Determine the (x, y) coordinate at the center of the cell enclosing the given text.  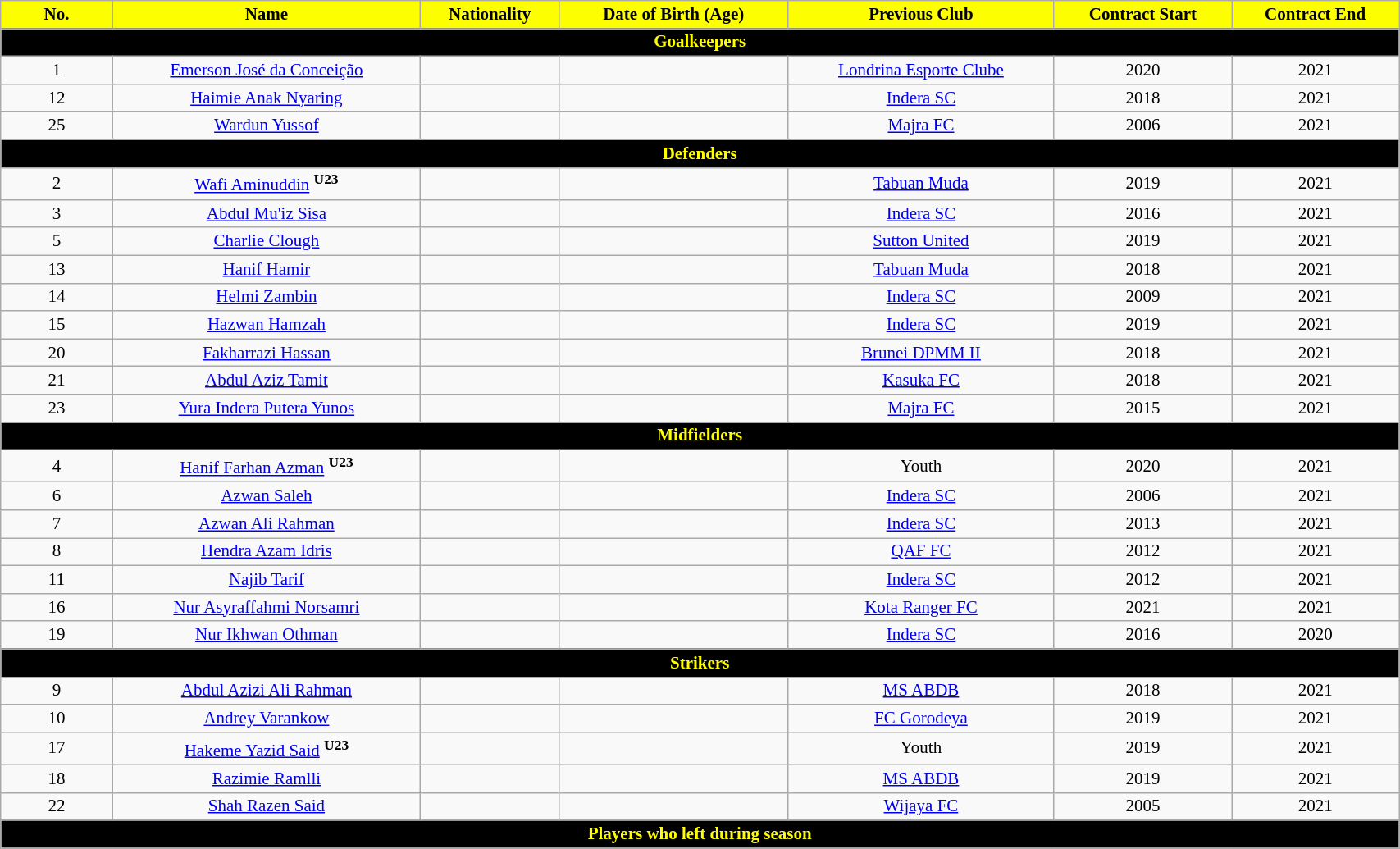
13 (57, 269)
Yura Indera Putera Yunos (267, 409)
Previous Club (922, 15)
Fakharrazi Hassan (267, 353)
Andrey Varankow (267, 719)
FC Gorodeya (922, 719)
Abdul Azizi Ali Rahman (267, 691)
Defenders (700, 153)
Players who left during season (700, 834)
No. (57, 15)
Strikers (700, 663)
Kasuka FC (922, 381)
Emerson José da Conceição (267, 71)
18 (57, 778)
23 (57, 409)
Sutton United (922, 241)
Name (267, 15)
Kota Ranger FC (922, 607)
8 (57, 552)
Najib Tarif (267, 580)
Date of Birth (Age) (674, 15)
Azwan Ali Rahman (267, 524)
15 (57, 325)
Shah Razen Said (267, 806)
Londrina Esporte Clube (922, 71)
Abdul Mu'iz Sisa (267, 213)
21 (57, 381)
Azwan Saleh (267, 496)
Haimie Anak Nyaring (267, 98)
Contract Start (1142, 15)
Brunei DPMM II (922, 353)
Nur Ikhwan Othman (267, 635)
7 (57, 524)
19 (57, 635)
17 (57, 748)
Hendra Azam Idris (267, 552)
Helmi Zambin (267, 297)
Hazwan Hamzah (267, 325)
Wafi Aminuddin U23 (267, 184)
Contract End (1316, 15)
3 (57, 213)
2005 (1142, 806)
9 (57, 691)
16 (57, 607)
10 (57, 719)
4 (57, 466)
25 (57, 126)
Midfielders (700, 436)
11 (57, 580)
2013 (1142, 524)
Hanif Hamir (267, 269)
2015 (1142, 409)
Hanif Farhan Azman U23 (267, 466)
Nur Asyraffahmi Norsamri (267, 607)
Charlie Clough (267, 241)
5 (57, 241)
12 (57, 98)
Abdul Aziz Tamit (267, 381)
QAF FC (922, 552)
6 (57, 496)
2 (57, 184)
Hakeme Yazid Said U23 (267, 748)
2009 (1142, 297)
Goalkeepers (700, 43)
1 (57, 71)
Wijaya FC (922, 806)
Nationality (490, 15)
Razimie Ramlli (267, 778)
Wardun Yussof (267, 126)
22 (57, 806)
14 (57, 297)
20 (57, 353)
